Detect which cell encompasses the target text, then output its [x, y] center coordinate. 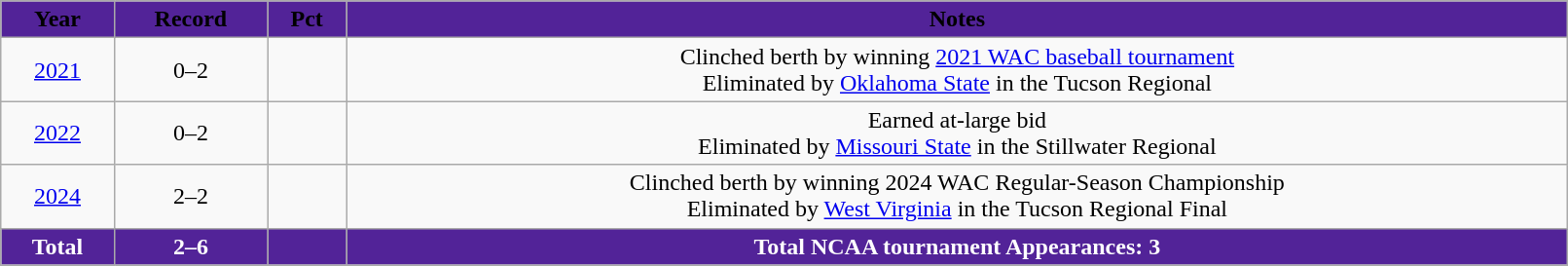
Year [58, 19]
Clinched berth by winning 2024 WAC Regular-Season ChampionshipEliminated by West Virginia in the Tucson Regional Final [958, 197]
2–6 [191, 247]
2022 [58, 133]
Total NCAA tournament Appearances: 3 [958, 247]
Pct [308, 19]
2–2 [191, 197]
Total [58, 247]
Earned at-large bidEliminated by Missouri State in the Stillwater Regional [958, 133]
2021 [58, 70]
Clinched berth by winning 2021 WAC baseball tournamentEliminated by Oklahoma State in the Tucson Regional [958, 70]
Record [191, 19]
Notes [958, 19]
2024 [58, 197]
